Return [X, Y] of the center of cell containing provided text 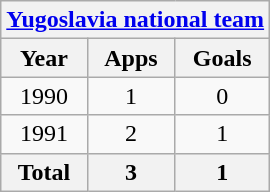
Yugoslavia national team [136, 20]
Year [44, 58]
Total [44, 172]
2 [131, 134]
Goals [222, 58]
3 [131, 172]
1991 [44, 134]
0 [222, 96]
1990 [44, 96]
Apps [131, 58]
